Provide the (x, y) coordinate of the cell's center where the given text is located.  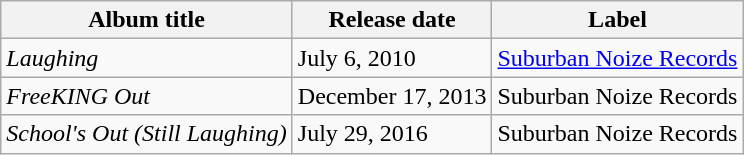
FreeKING Out (147, 96)
Laughing (147, 58)
Album title (147, 20)
July 6, 2010 (392, 58)
December 17, 2013 (392, 96)
Label (618, 20)
Release date (392, 20)
School's Out (Still Laughing) (147, 134)
July 29, 2016 (392, 134)
